Output the (X, Y) coordinate of the center of the cell containing the given text.  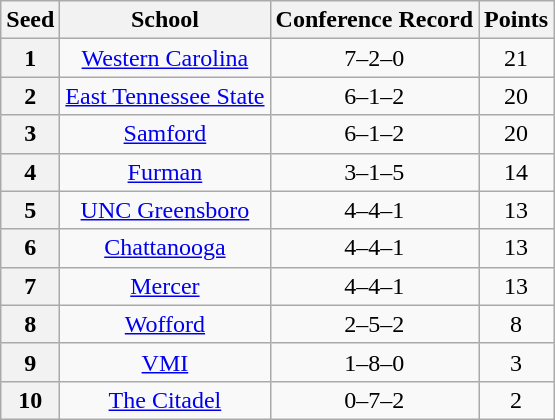
East Tennessee State (165, 96)
Western Carolina (165, 58)
3–1–5 (374, 172)
Points (516, 20)
4 (30, 172)
VMI (165, 362)
Furman (165, 172)
Conference Record (374, 20)
Chattanooga (165, 248)
10 (30, 400)
7–2–0 (374, 58)
1–8–0 (374, 362)
6 (30, 248)
1 (30, 58)
14 (516, 172)
Wofford (165, 324)
9 (30, 362)
2–5–2 (374, 324)
UNC Greensboro (165, 210)
The Citadel (165, 400)
Seed (30, 20)
7 (30, 286)
5 (30, 210)
Mercer (165, 286)
School (165, 20)
21 (516, 58)
Samford (165, 134)
0–7–2 (374, 400)
